Search for the cell housing the specified text and yield its [x, y] center coordinate. 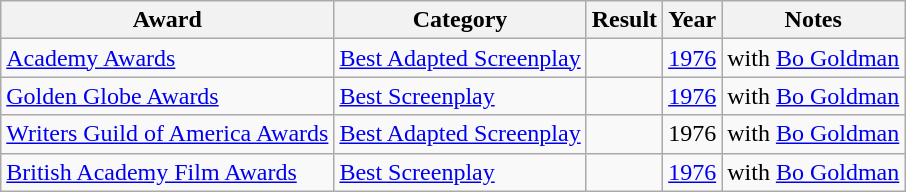
Notes [814, 20]
Year [692, 20]
Category [460, 20]
Writers Guild of America Awards [168, 134]
Academy Awards [168, 58]
British Academy Film Awards [168, 172]
Golden Globe Awards [168, 96]
Result [624, 20]
Award [168, 20]
